Identify which cell holds the provided text, then report its (X, Y) central coordinate. 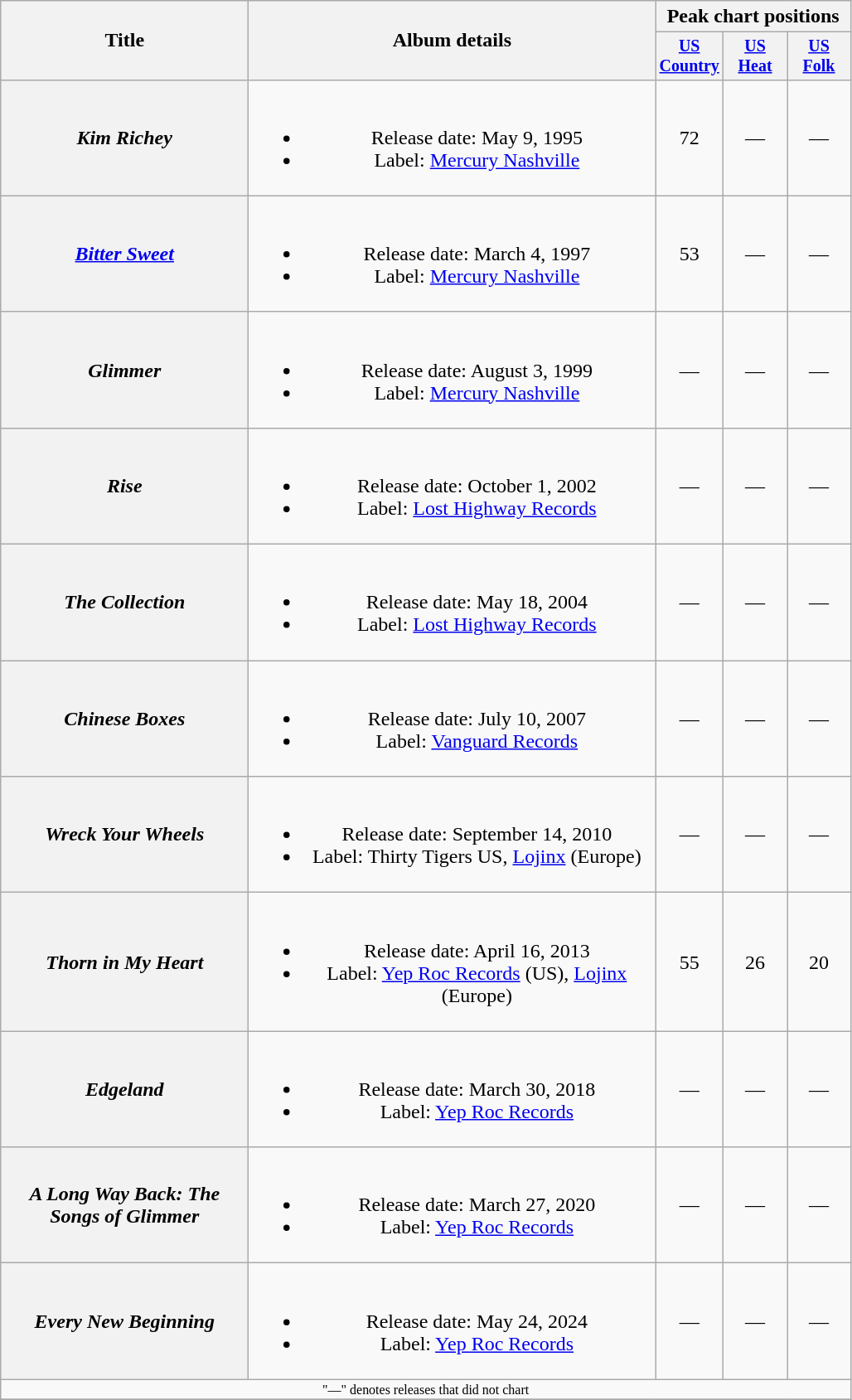
Release date: March 4, 1997Label: Mercury Nashville (453, 254)
US Heat (756, 56)
"—" denotes releases that did not chart (426, 1389)
The Collection (124, 603)
Kim Richey (124, 138)
Release date: July 10, 2007Label: Vanguard Records (453, 719)
Release date: October 1, 2002Label: Lost Highway Records (453, 486)
Release date: April 16, 2013Label: Yep Roc Records (US), Lojinx (Europe) (453, 962)
53 (690, 254)
Every New Beginning (124, 1321)
Album details (453, 41)
Glimmer (124, 370)
55 (690, 962)
US Folk (819, 56)
Release date: March 30, 2018Label: Yep Roc Records (453, 1089)
Thorn in My Heart (124, 962)
Title (124, 41)
Release date: August 3, 1999Label: Mercury Nashville (453, 370)
72 (690, 138)
20 (819, 962)
Chinese Boxes (124, 719)
US Country (690, 56)
Release date: May 18, 2004Label: Lost Highway Records (453, 603)
Edgeland (124, 1089)
Rise (124, 486)
Bitter Sweet (124, 254)
Peak chart positions (753, 17)
Release date: May 9, 1995Label: Mercury Nashville (453, 138)
Release date: March 27, 2020Label: Yep Roc Records (453, 1205)
Wreck Your Wheels (124, 835)
A Long Way Back: The Songs of Glimmer (124, 1205)
Release date: May 24, 2024Label: Yep Roc Records (453, 1321)
Release date: September 14, 2010Label: Thirty Tigers US, Lojinx (Europe) (453, 835)
26 (756, 962)
